Capture the cell that displays the provided text and extract its (X, Y) central coordinate. 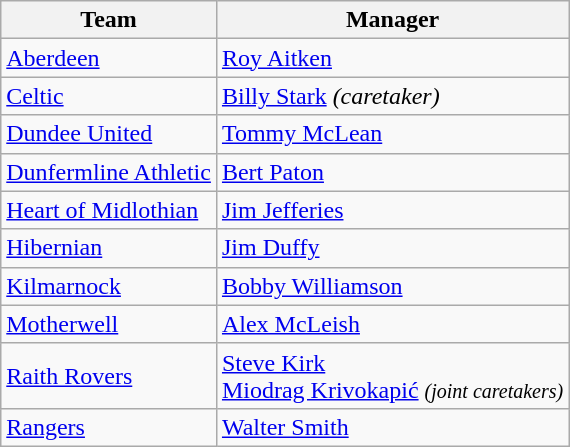
Roy Aitken (392, 58)
Hibernian (109, 248)
Walter Smith (392, 427)
Kilmarnock (109, 286)
Rangers (109, 427)
Dundee United (109, 134)
Jim Duffy (392, 248)
Heart of Midlothian (109, 210)
Aberdeen (109, 58)
Alex McLeish (392, 324)
Manager (392, 20)
Bert Paton (392, 172)
Bobby Williamson (392, 286)
Raith Rovers (109, 376)
Celtic (109, 96)
Billy Stark (caretaker) (392, 96)
Motherwell (109, 324)
Jim Jefferies (392, 210)
Team (109, 20)
Dunfermline Athletic (109, 172)
Tommy McLean (392, 134)
Steve Kirk Miodrag Krivokapić (joint caretakers) (392, 376)
